From the cell containing the given text, extract its center point as [x, y] coordinate. 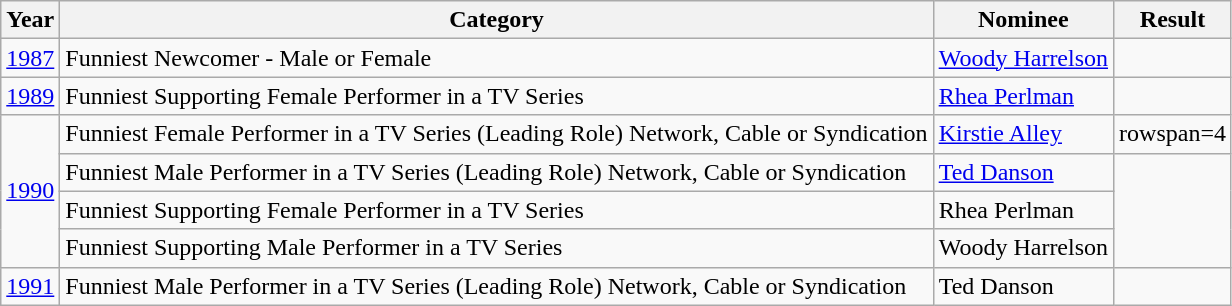
Year [30, 20]
1987 [30, 58]
Funniest Newcomer - Male or Female [496, 58]
1991 [30, 286]
Category [496, 20]
Funniest Supporting Male Performer in a TV Series [496, 248]
rowspan=4 [1173, 134]
Nominee [1023, 20]
1989 [30, 96]
Result [1173, 20]
Kirstie Alley [1023, 134]
1990 [30, 191]
Funniest Female Performer in a TV Series (Leading Role) Network, Cable or Syndication [496, 134]
